Find where the given text appears and provide that cell's center as (X, Y) coordinate. 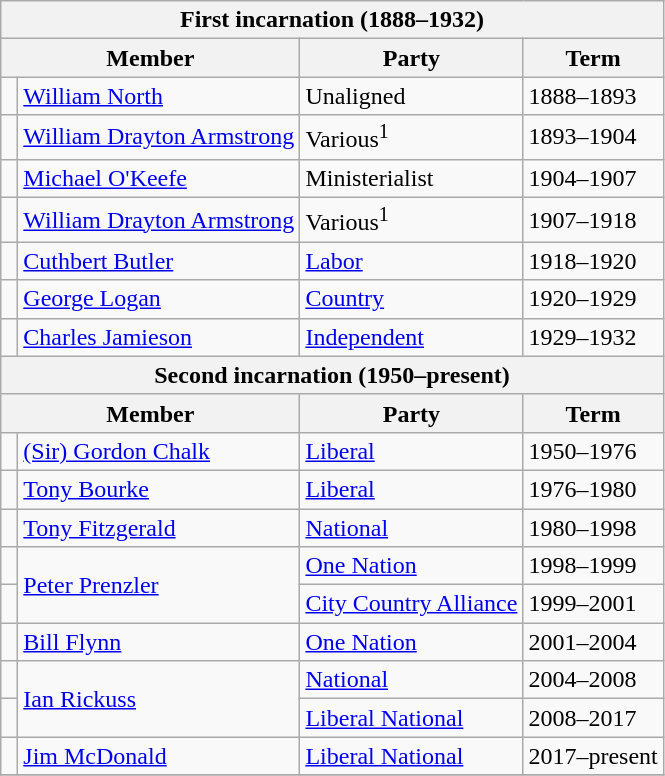
Tony Bourke (159, 489)
Labor (412, 261)
1893–1904 (593, 138)
1904–1907 (593, 178)
City Country Alliance (412, 604)
Michael O'Keefe (159, 178)
First incarnation (1888–1932) (332, 20)
Peter Prenzler (159, 585)
Unaligned (412, 96)
1999–2001 (593, 604)
Country (412, 299)
Ministerialist (412, 178)
Ian Rickuss (159, 699)
Tony Fitzgerald (159, 528)
2017–present (593, 756)
1888–1893 (593, 96)
1907–1918 (593, 220)
William North (159, 96)
Second incarnation (1950–present) (332, 375)
Bill Flynn (159, 642)
1980–1998 (593, 528)
(Sir) Gordon Chalk (159, 451)
Cuthbert Butler (159, 261)
Charles Jamieson (159, 337)
Independent (412, 337)
George Logan (159, 299)
1920–1929 (593, 299)
1929–1932 (593, 337)
2001–2004 (593, 642)
1976–1980 (593, 489)
2004–2008 (593, 680)
1950–1976 (593, 451)
1998–1999 (593, 566)
1918–1920 (593, 261)
Jim McDonald (159, 756)
2008–2017 (593, 718)
